Capture the cell that displays the provided text and extract its [X, Y] central coordinate. 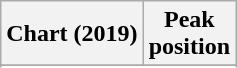
Chart (2019) [72, 34]
Peakposition [189, 34]
